Output the [X, Y] coordinate of the center of the cell containing the given text.  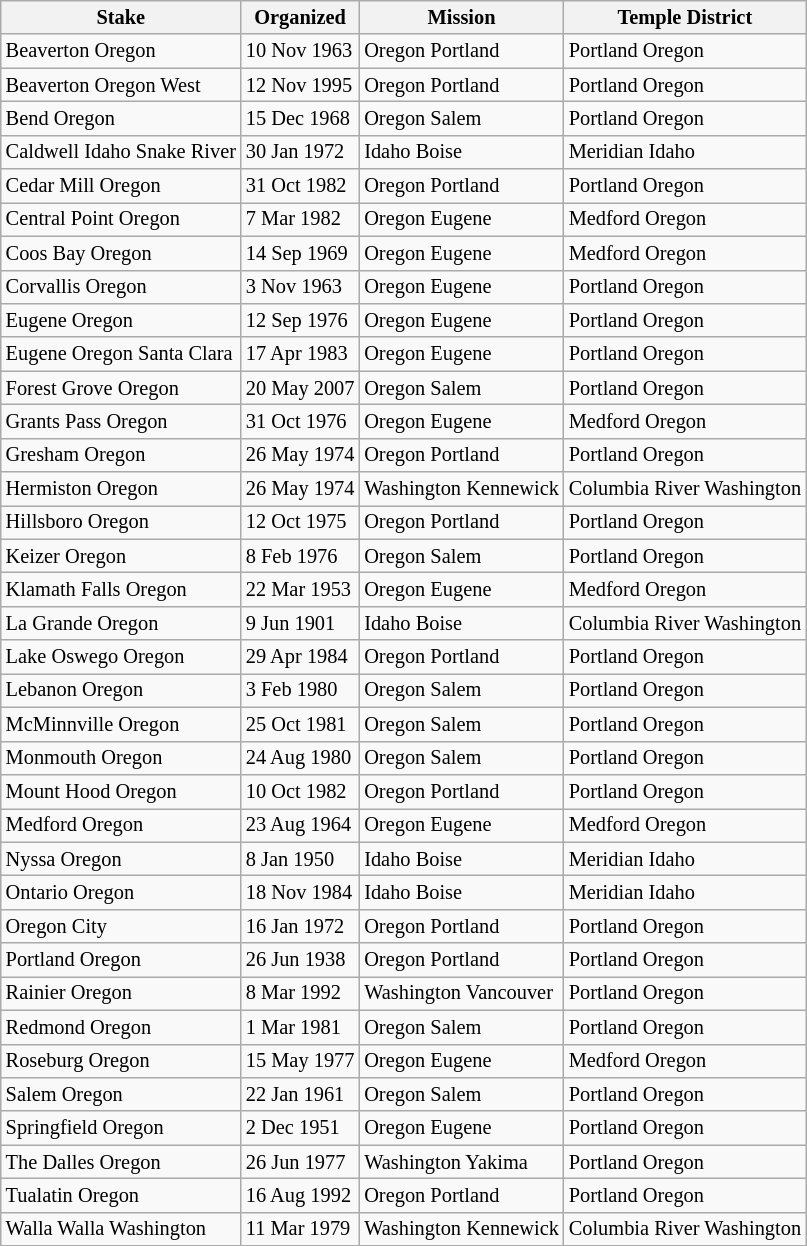
McMinnville Oregon [121, 724]
16 Aug 1992 [300, 1195]
Redmond Oregon [121, 1027]
Roseburg Oregon [121, 1061]
1 Mar 1981 [300, 1027]
14 Sep 1969 [300, 253]
8 Mar 1992 [300, 993]
Caldwell Idaho Snake River [121, 152]
Mount Hood Oregon [121, 791]
3 Nov 1963 [300, 287]
Salem Oregon [121, 1094]
12 Sep 1976 [300, 320]
25 Oct 1981 [300, 724]
Tualatin Oregon [121, 1195]
Klamath Falls Oregon [121, 589]
Washington Vancouver [462, 993]
7 Mar 1982 [300, 219]
17 Apr 1983 [300, 354]
15 Dec 1968 [300, 118]
31 Oct 1982 [300, 186]
9 Jun 1901 [300, 623]
Organized [300, 17]
Grants Pass Oregon [121, 421]
Keizer Oregon [121, 556]
Eugene Oregon Santa Clara [121, 354]
11 Mar 1979 [300, 1229]
Beaverton Oregon [121, 51]
10 Nov 1963 [300, 51]
Lake Oswego Oregon [121, 657]
Temple District [685, 17]
Beaverton Oregon West [121, 85]
29 Apr 1984 [300, 657]
8 Feb 1976 [300, 556]
Monmouth Oregon [121, 758]
Rainier Oregon [121, 993]
Washington Yakima [462, 1162]
12 Nov 1995 [300, 85]
30 Jan 1972 [300, 152]
Springfield Oregon [121, 1128]
Cedar Mill Oregon [121, 186]
Hillsboro Oregon [121, 522]
Mission [462, 17]
Gresham Oregon [121, 455]
18 Nov 1984 [300, 892]
22 Mar 1953 [300, 589]
Lebanon Oregon [121, 690]
Bend Oregon [121, 118]
20 May 2007 [300, 388]
16 Jan 1972 [300, 926]
31 Oct 1976 [300, 421]
26 Jun 1977 [300, 1162]
Hermiston Oregon [121, 489]
26 Jun 1938 [300, 960]
The Dalles Oregon [121, 1162]
Corvallis Oregon [121, 287]
Coos Bay Oregon [121, 253]
15 May 1977 [300, 1061]
Forest Grove Oregon [121, 388]
22 Jan 1961 [300, 1094]
Oregon City [121, 926]
Stake [121, 17]
Eugene Oregon [121, 320]
12 Oct 1975 [300, 522]
Nyssa Oregon [121, 859]
3 Feb 1980 [300, 690]
24 Aug 1980 [300, 758]
La Grande Oregon [121, 623]
Central Point Oregon [121, 219]
Walla Walla Washington [121, 1229]
10 Oct 1982 [300, 791]
Ontario Oregon [121, 892]
8 Jan 1950 [300, 859]
23 Aug 1964 [300, 825]
2 Dec 1951 [300, 1128]
